Output the (x, y) coordinate of the center of the cell containing the given text.  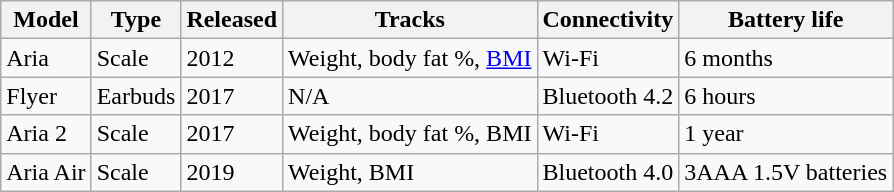
Aria Air (46, 172)
Released (232, 20)
Tracks (410, 20)
Earbuds (136, 96)
Type (136, 20)
Connectivity (608, 20)
Model (46, 20)
Battery life (786, 20)
Aria (46, 58)
Bluetooth 4.2 (608, 96)
2019 (232, 172)
3AAA 1.5V batteries (786, 172)
6 months (786, 58)
N/A (410, 96)
6 hours (786, 96)
2012 (232, 58)
Bluetooth 4.0 (608, 172)
Weight, BMI (410, 172)
Aria 2 (46, 134)
Flyer (46, 96)
1 year (786, 134)
